Return the [x, y] coordinate for the center point of the cell that contains the specified text.  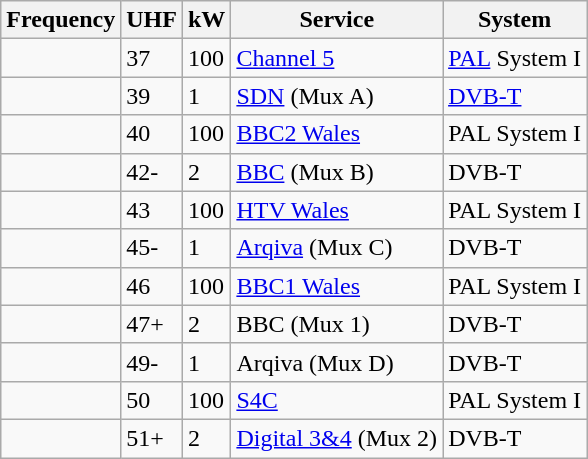
UHF [152, 20]
42- [152, 172]
49- [152, 362]
43 [152, 210]
Channel 5 [337, 58]
S4C [337, 400]
Digital 3&4 (Mux 2) [337, 438]
SDN (Mux A) [337, 96]
Arqiva (Mux D) [337, 362]
BBC (Mux 1) [337, 324]
System [515, 20]
45- [152, 248]
39 [152, 96]
Service [337, 20]
51+ [152, 438]
40 [152, 134]
kW [206, 20]
Frequency [61, 20]
BBC (Mux B) [337, 172]
47+ [152, 324]
37 [152, 58]
50 [152, 400]
HTV Wales [337, 210]
BBC2 Wales [337, 134]
BBC1 Wales [337, 286]
Arqiva (Mux C) [337, 248]
46 [152, 286]
